Locate the cell with the specified text and output its [X, Y] center coordinate. 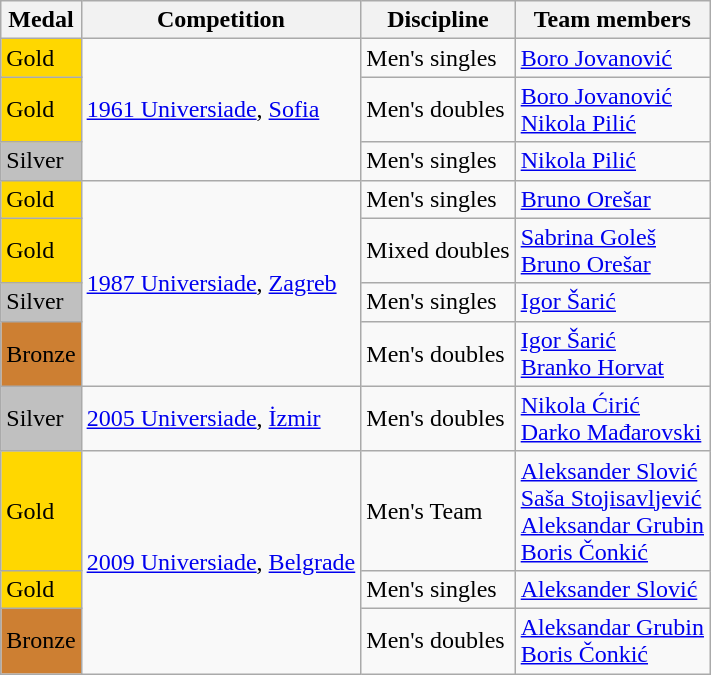
Aleksandar Grubin Boris Čonkić [612, 640]
Aleksander Slović [612, 589]
2009 Universiade, Belgrade [221, 562]
Sabrina Goleš Bruno Orešar [612, 250]
1961 Universiade, Sofia [221, 110]
2005 Universiade, İzmir [221, 418]
Team members [612, 20]
Competition [221, 20]
Men's Team [438, 510]
Bruno Orešar [612, 199]
Nikola Ćirić Darko Mađarovski [612, 418]
Nikola Pilić [612, 161]
Boro Jovanović [612, 58]
Boro Jovanović Nikola Pilić [612, 110]
Mixed doubles [438, 250]
Medal [41, 20]
Discipline [438, 20]
Igor Šarić [612, 302]
Igor Šarić Branko Horvat [612, 354]
Aleksander Slović Saša Stojisavljević Aleksandar Grubin Boris Čonkić [612, 510]
1987 Universiade, Zagreb [221, 283]
